Return the [X, Y] coordinate for the center point of the cell that contains the specified text.  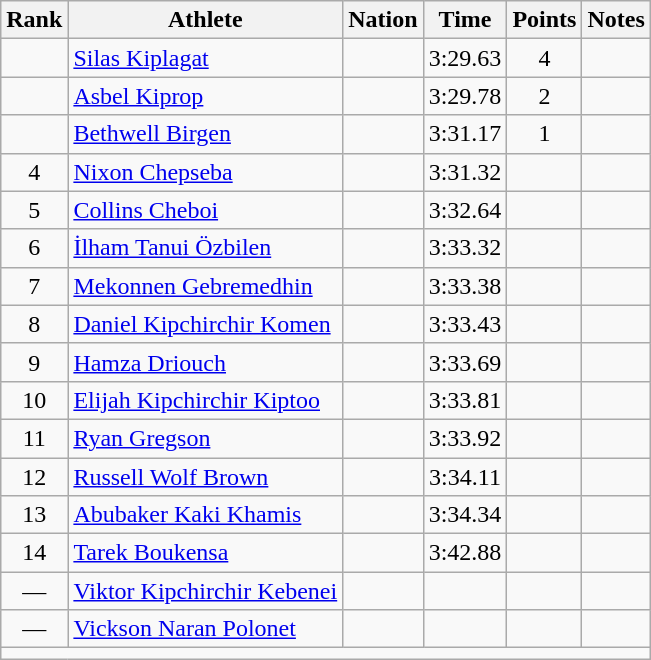
Elijah Kipchirchir Kiptoo [206, 400]
Rank [34, 20]
3:33.81 [465, 400]
3:32.64 [465, 210]
9 [34, 362]
Collins Cheboi [206, 210]
3:33.43 [465, 324]
8 [34, 324]
14 [34, 553]
Abubaker Kaki Khamis [206, 515]
Vickson Naran Polonet [206, 629]
5 [34, 210]
6 [34, 248]
3:31.32 [465, 172]
3:29.63 [465, 58]
Viktor Kipchirchir Kebenei [206, 591]
3:29.78 [465, 96]
10 [34, 400]
3:42.88 [465, 553]
Bethwell Birgen [206, 134]
3:34.11 [465, 477]
Russell Wolf Brown [206, 477]
3:33.38 [465, 286]
Nixon Chepseba [206, 172]
3:33.32 [465, 248]
12 [34, 477]
7 [34, 286]
3:33.69 [465, 362]
Silas Kiplagat [206, 58]
Notes [616, 20]
3:33.92 [465, 438]
3:34.34 [465, 515]
Daniel Kipchirchir Komen [206, 324]
1 [544, 134]
Athlete [206, 20]
3:31.17 [465, 134]
Points [544, 20]
Time [465, 20]
11 [34, 438]
Mekonnen Gebremedhin [206, 286]
Ryan Gregson [206, 438]
Tarek Boukensa [206, 553]
13 [34, 515]
Nation [383, 20]
Asbel Kiprop [206, 96]
Hamza Driouch [206, 362]
İlham Tanui Özbilen [206, 248]
2 [544, 96]
